Extract the (x, y) coordinate from the center of the cell holding the provided text.  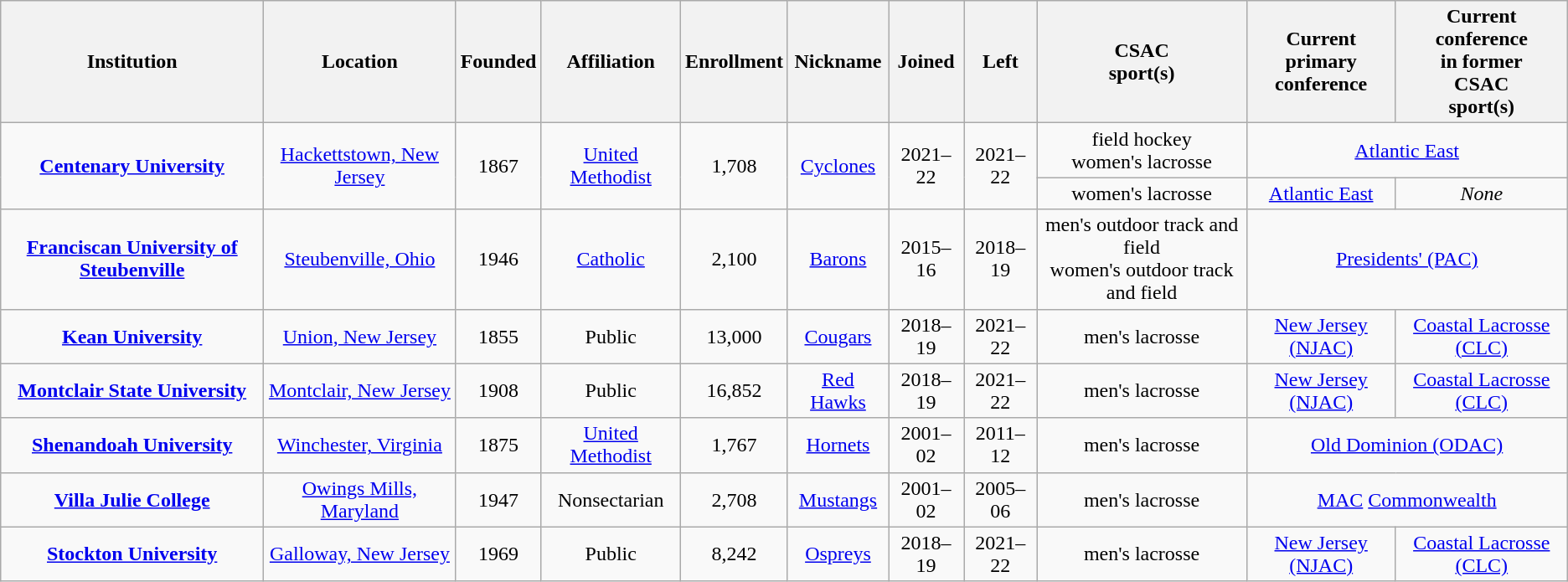
CSACsport(s) (1142, 62)
1875 (498, 446)
Mustangs (838, 499)
Hackettstown, New Jersey (360, 166)
Montclair, New Jersey (360, 390)
1,708 (734, 166)
Founded (498, 62)
Nonsectarian (611, 499)
2011–12 (1001, 446)
2015–16 (926, 260)
None (1481, 193)
1946 (498, 260)
Red Hawks (838, 390)
Stockton University (132, 554)
men's outdoor track and fieldwomen's outdoor track and field (1142, 260)
Cyclones (838, 166)
1947 (498, 499)
Shenandoah University (132, 446)
Galloway, New Jersey (360, 554)
2005–06 (1001, 499)
Currentconferencein formerCSACsport(s) (1481, 62)
Kean University (132, 337)
8,242 (734, 554)
Catholic (611, 260)
16,852 (734, 390)
Presidents' (PAC) (1407, 260)
Cougars (838, 337)
1908 (498, 390)
Barons (838, 260)
Joined (926, 62)
1969 (498, 554)
Hornets (838, 446)
Ospreys (838, 554)
Enrollment (734, 62)
1,767 (734, 446)
Centenary University (132, 166)
13,000 (734, 337)
Winchester, Virginia (360, 446)
field hockeywomen's lacrosse (1142, 151)
2,100 (734, 260)
2,708 (734, 499)
MAC Commonwealth (1407, 499)
Nickname (838, 62)
Owings Mills, Maryland (360, 499)
women's lacrosse (1142, 193)
Villa Julie College (132, 499)
Steubenville, Ohio (360, 260)
Affiliation (611, 62)
1855 (498, 337)
Institution (132, 62)
Currentprimaryconference (1321, 62)
Union, New Jersey (360, 337)
1867 (498, 166)
Left (1001, 62)
Franciscan University of Steubenville (132, 260)
Montclair State University (132, 390)
Location (360, 62)
Old Dominion (ODAC) (1407, 446)
